Search for the cell housing the specified text and yield its (X, Y) center coordinate. 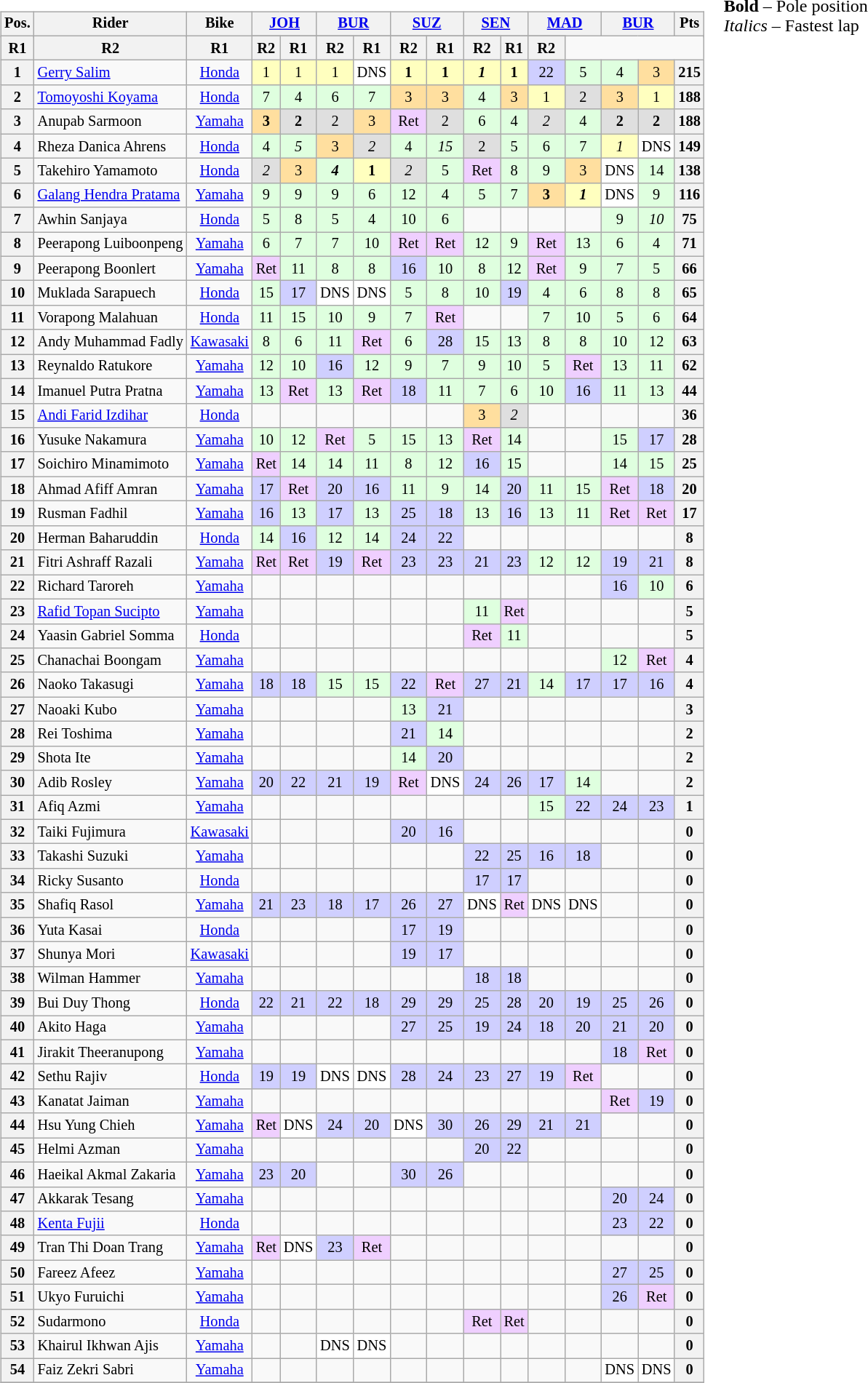
37 (17, 954)
31 (17, 808)
42 (17, 1077)
Reynaldo Ratukore (111, 367)
Andi Farid Izdihar (111, 415)
39 (17, 1003)
Gerry Salim (111, 73)
Taiki Fujimura (111, 832)
149 (689, 146)
Rei Toshima (111, 734)
Ricky Susanto (111, 881)
Khairul Ikhwan Ajis (111, 1346)
47 (17, 1199)
49 (17, 1248)
JOH (284, 24)
Imanuel Putra Pratna (111, 391)
Takashi Suzuki (111, 856)
Anupab Sarmoon (111, 121)
Richard Taroreh (111, 587)
Adib Rosley (111, 783)
Chanachai Boongam (111, 661)
138 (689, 171)
Vorapong Malahuan (111, 318)
Kanatat Jaiman (111, 1101)
71 (689, 244)
Rider (111, 24)
43 (17, 1101)
Bui Duy Thong (111, 1003)
Hsu Yung Chieh (111, 1125)
64 (689, 318)
116 (689, 195)
Fareez Afeez (111, 1272)
Tomoyoshi Koyama (111, 97)
Peerapong Luiboonpeng (111, 244)
63 (689, 342)
53 (17, 1346)
Galang Hendra Pratama (111, 195)
75 (689, 220)
32 (17, 832)
Andy Muhammad Fadly (111, 342)
Yusuke Nakamura (111, 440)
51 (17, 1297)
Peerapong Boonlert (111, 268)
SEN (495, 24)
Sethu Rajiv (111, 1077)
Shota Ite (111, 758)
62 (689, 367)
Muklada Sarapuech (111, 293)
66 (689, 268)
Shunya Mori (111, 954)
SUZ (426, 24)
Helmi Azman (111, 1150)
Afiq Azmi (111, 808)
Tran Thi Doan Trang (111, 1248)
Kenta Fujii (111, 1224)
215 (689, 73)
Herman Baharuddin (111, 538)
38 (17, 979)
Ukyo Furuichi (111, 1297)
Fitri Ashraff Razali (111, 562)
MAD (565, 24)
Jirakit Theeranupong (111, 1052)
52 (17, 1321)
Bike (220, 24)
Rusman Fadhil (111, 514)
50 (17, 1272)
Haeikal Akmal Zakaria (111, 1174)
Akito Haga (111, 1028)
34 (17, 881)
Soichiro Minamimoto (111, 464)
Wilman Hammer (111, 979)
35 (17, 905)
41 (17, 1052)
Shafiq Rasol (111, 905)
Faiz Zekri Sabri (111, 1371)
Naoko Takasugi (111, 685)
Sudarmono (111, 1321)
Yuta Kasai (111, 930)
65 (689, 293)
Pts (689, 24)
Pos. (17, 24)
46 (17, 1174)
Akkarak Tesang (111, 1199)
54 (17, 1371)
40 (17, 1028)
45 (17, 1150)
Rheza Danica Ahrens (111, 146)
Naoaki Kubo (111, 709)
Ahmad Afiff Amran (111, 489)
Takehiro Yamamoto (111, 171)
33 (17, 856)
48 (17, 1224)
Awhin Sanjaya (111, 220)
Rafid Topan Sucipto (111, 611)
Yaasin Gabriel Somma (111, 636)
